Return the [x, y] coordinate for the center point of the cell that contains the specified text.  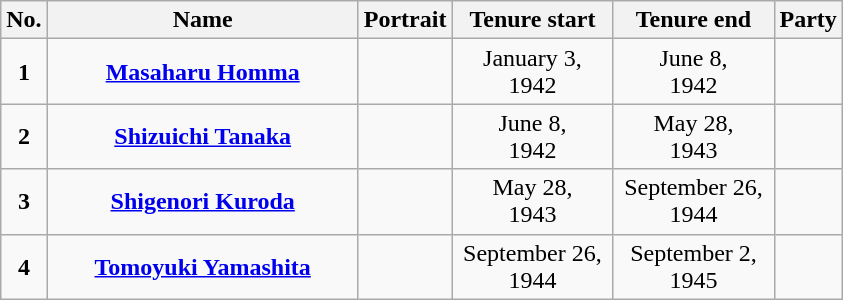
Shigenori Kuroda [202, 202]
4 [24, 266]
2 [24, 136]
Name [202, 20]
January 3,1942 [532, 72]
No. [24, 20]
Portrait [405, 20]
Tenure start [532, 20]
Tomoyuki Yamashita [202, 266]
Tenure end [694, 20]
Party [808, 20]
1 [24, 72]
Masaharu Homma [202, 72]
Shizuichi Tanaka [202, 136]
September 2,1945 [694, 266]
3 [24, 202]
